Capture the cell that displays the provided text and extract its (X, Y) central coordinate. 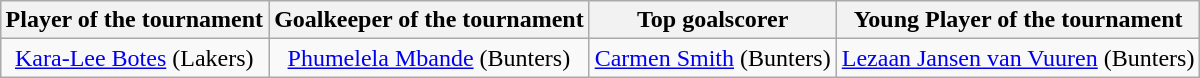
Player of the tournament (134, 20)
Carmen Smith (Bunters) (712, 58)
Lezaan Jansen van Vuuren (Bunters) (1018, 58)
Young Player of the tournament (1018, 20)
Phumelela Mbande (Bunters) (430, 58)
Goalkeeper of the tournament (430, 20)
Top goalscorer (712, 20)
Kara-Lee Botes (Lakers) (134, 58)
